Locate the cell with the specified text and output its (x, y) center coordinate. 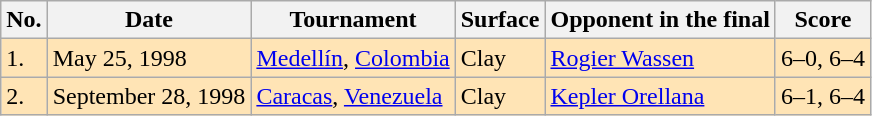
Rogier Wassen (660, 58)
Medellín, Colombia (353, 58)
Date (149, 20)
Opponent in the final (660, 20)
2. (24, 96)
Tournament (353, 20)
6–0, 6–4 (822, 58)
No. (24, 20)
6–1, 6–4 (822, 96)
September 28, 1998 (149, 96)
Score (822, 20)
1. (24, 58)
Kepler Orellana (660, 96)
Surface (500, 20)
May 25, 1998 (149, 58)
Caracas, Venezuela (353, 96)
